Scan for the cell matching the given text and deliver its (x, y) coordinate at center. 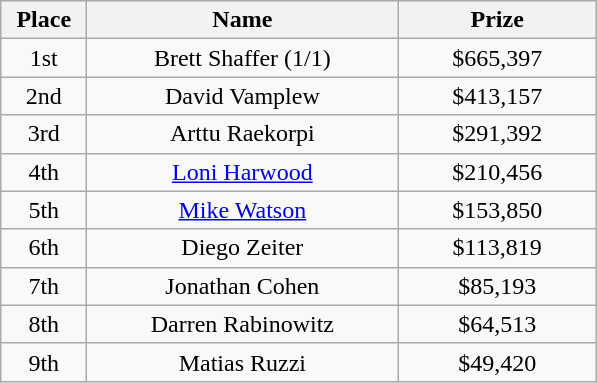
2nd (44, 96)
David Vamplew (242, 96)
$64,513 (498, 324)
9th (44, 362)
5th (44, 210)
Place (44, 20)
$85,193 (498, 286)
$113,819 (498, 248)
3rd (44, 134)
1st (44, 58)
$413,157 (498, 96)
$49,420 (498, 362)
7th (44, 286)
Diego Zeiter (242, 248)
Matias Ruzzi (242, 362)
Brett Shaffer (1/1) (242, 58)
$210,456 (498, 172)
$153,850 (498, 210)
Loni Harwood (242, 172)
$665,397 (498, 58)
Arttu Raekorpi (242, 134)
4th (44, 172)
6th (44, 248)
Mike Watson (242, 210)
Jonathan Cohen (242, 286)
Darren Rabinowitz (242, 324)
Name (242, 20)
Prize (498, 20)
$291,392 (498, 134)
8th (44, 324)
